Determine the (X, Y) coordinate at the center of the cell enclosing the given text.  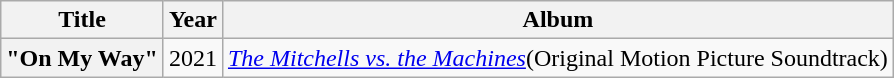
Title (82, 20)
Album (558, 20)
2021 (192, 58)
Year (192, 20)
The Mitchells vs. the Machines(Original Motion Picture Soundtrack) (558, 58)
"On My Way" (82, 58)
